Determine the [x, y] coordinate at the center of the cell enclosing the given text.  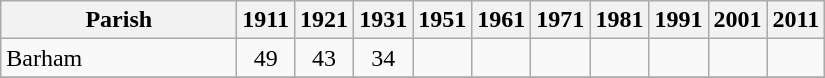
2011 [796, 20]
1921 [324, 20]
1931 [384, 20]
43 [324, 58]
1991 [678, 20]
1971 [560, 20]
49 [266, 58]
1961 [502, 20]
Barham [119, 58]
34 [384, 58]
Parish [119, 20]
1911 [266, 20]
1951 [442, 20]
1981 [620, 20]
2001 [738, 20]
